Determine the [x, y] coordinate at the center of the cell enclosing the given text.  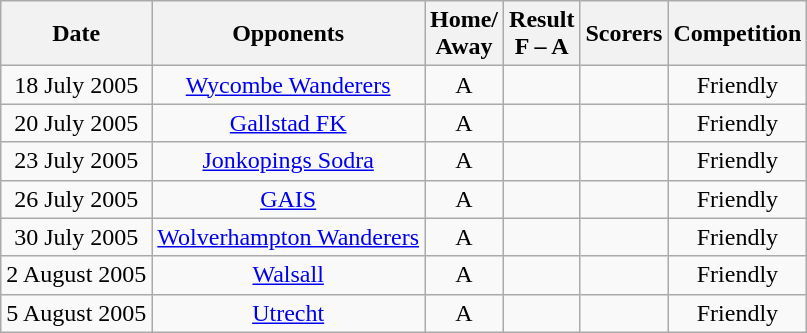
5 August 2005 [76, 313]
Scorers [624, 34]
GAIS [288, 199]
Jonkopings Sodra [288, 161]
ResultF – A [542, 34]
30 July 2005 [76, 237]
Date [76, 34]
23 July 2005 [76, 161]
Competition [738, 34]
Wycombe Wanderers [288, 85]
Opponents [288, 34]
2 August 2005 [76, 275]
18 July 2005 [76, 85]
Home/Away [464, 34]
Gallstad FK [288, 123]
Wolverhampton Wanderers [288, 237]
26 July 2005 [76, 199]
20 July 2005 [76, 123]
Walsall [288, 275]
Utrecht [288, 313]
